Search for the cell housing the specified text and yield its [x, y] center coordinate. 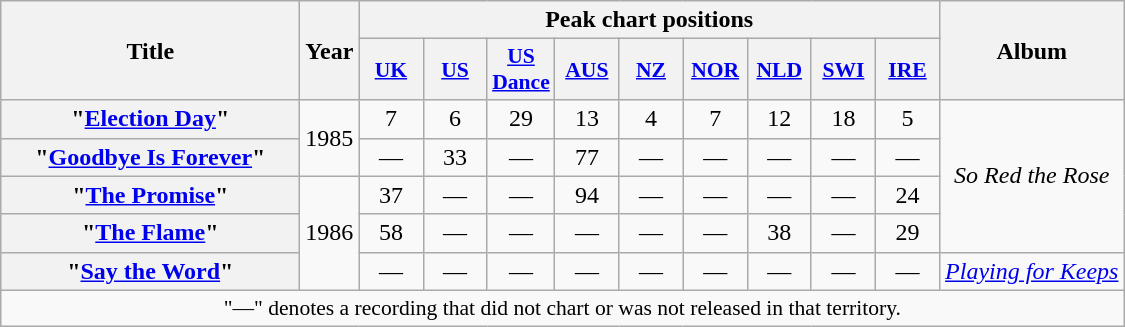
13 [587, 119]
NOR [715, 70]
IRE [907, 70]
US [455, 70]
"Election Day" [150, 119]
Title [150, 50]
Playing for Keeps [1032, 271]
"Say the Word" [150, 271]
AUS [587, 70]
1986 [330, 233]
"The Flame" [150, 233]
"Goodbye Is Forever" [150, 157]
Album [1032, 50]
5 [907, 119]
6 [455, 119]
24 [907, 195]
37 [391, 195]
NLD [779, 70]
UK [391, 70]
18 [843, 119]
1985 [330, 138]
4 [651, 119]
38 [779, 233]
12 [779, 119]
So Red the Rose [1032, 176]
US Dance [521, 70]
"—" denotes a recording that did not chart or was not released in that territory. [562, 308]
58 [391, 233]
Year [330, 50]
94 [587, 195]
33 [455, 157]
"The Promise" [150, 195]
Peak chart positions [650, 20]
77 [587, 157]
NZ [651, 70]
SWI [843, 70]
